Pinpoint the cell where the given text exists, returning its (X, Y) midpoint coordinate. 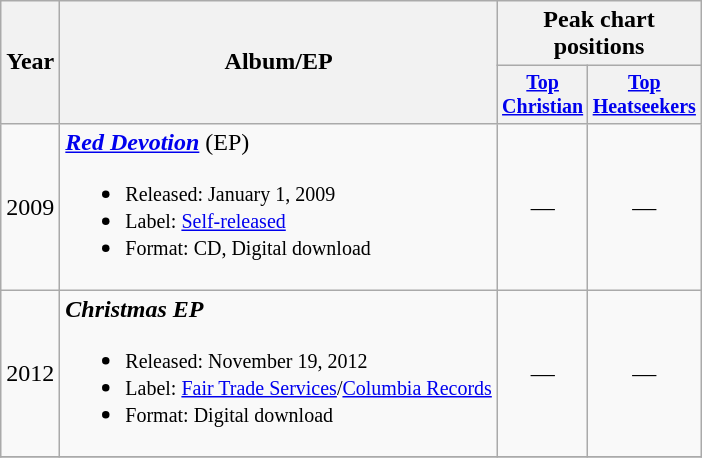
TopHeatseekers (644, 94)
Album/EP (279, 62)
Christmas EPReleased: November 19, 2012Label: Fair Trade Services/Columbia RecordsFormat: Digital download (279, 374)
2009 (30, 206)
TopChristian (542, 94)
Year (30, 62)
Red Devotion (EP)Released: January 1, 2009Label: Self-releasedFormat: CD, Digital download (279, 206)
2012 (30, 374)
Peak chart positions (598, 34)
